Find where the given text appears and provide that cell's center as [x, y] coordinate. 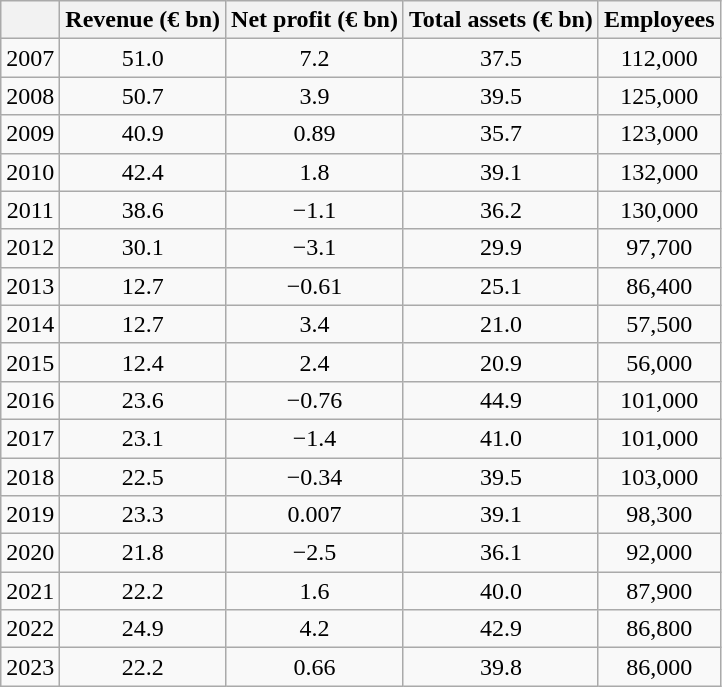
7.2 [315, 58]
41.0 [500, 438]
40.9 [143, 134]
35.7 [500, 134]
56,000 [659, 362]
29.9 [500, 248]
2017 [30, 438]
44.9 [500, 400]
Employees [659, 20]
92,000 [659, 553]
39.8 [500, 667]
2023 [30, 667]
2015 [30, 362]
2012 [30, 248]
97,700 [659, 248]
98,300 [659, 515]
2008 [30, 96]
103,000 [659, 477]
−0.34 [315, 477]
0.66 [315, 667]
86,000 [659, 667]
24.9 [143, 629]
3.9 [315, 96]
−1.1 [315, 210]
2010 [30, 172]
23.6 [143, 400]
38.6 [143, 210]
−1.4 [315, 438]
−2.5 [315, 553]
2011 [30, 210]
2013 [30, 286]
30.1 [143, 248]
36.1 [500, 553]
42.9 [500, 629]
Net profit (€ bn) [315, 20]
2009 [30, 134]
1.8 [315, 172]
37.5 [500, 58]
2020 [30, 553]
2022 [30, 629]
42.4 [143, 172]
132,000 [659, 172]
22.5 [143, 477]
2019 [30, 515]
2014 [30, 324]
−3.1 [315, 248]
2021 [30, 591]
21.0 [500, 324]
112,000 [659, 58]
−0.61 [315, 286]
123,000 [659, 134]
2018 [30, 477]
25.1 [500, 286]
2.4 [315, 362]
87,900 [659, 591]
Total assets (€ bn) [500, 20]
23.3 [143, 515]
40.0 [500, 591]
3.4 [315, 324]
0.89 [315, 134]
86,400 [659, 286]
4.2 [315, 629]
2016 [30, 400]
20.9 [500, 362]
36.2 [500, 210]
51.0 [143, 58]
Revenue (€ bn) [143, 20]
86,800 [659, 629]
21.8 [143, 553]
1.6 [315, 591]
−0.76 [315, 400]
0.007 [315, 515]
130,000 [659, 210]
12.4 [143, 362]
2007 [30, 58]
50.7 [143, 96]
125,000 [659, 96]
57,500 [659, 324]
23.1 [143, 438]
